From the cell containing the given text, extract its center point as (X, Y) coordinate. 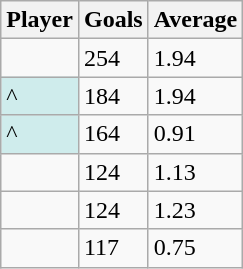
0.75 (196, 248)
164 (113, 134)
0.91 (196, 134)
Average (196, 20)
Player (40, 20)
Goals (113, 20)
254 (113, 58)
117 (113, 248)
184 (113, 96)
1.13 (196, 172)
1.23 (196, 210)
